Return [X, Y] of the center of cell containing provided text 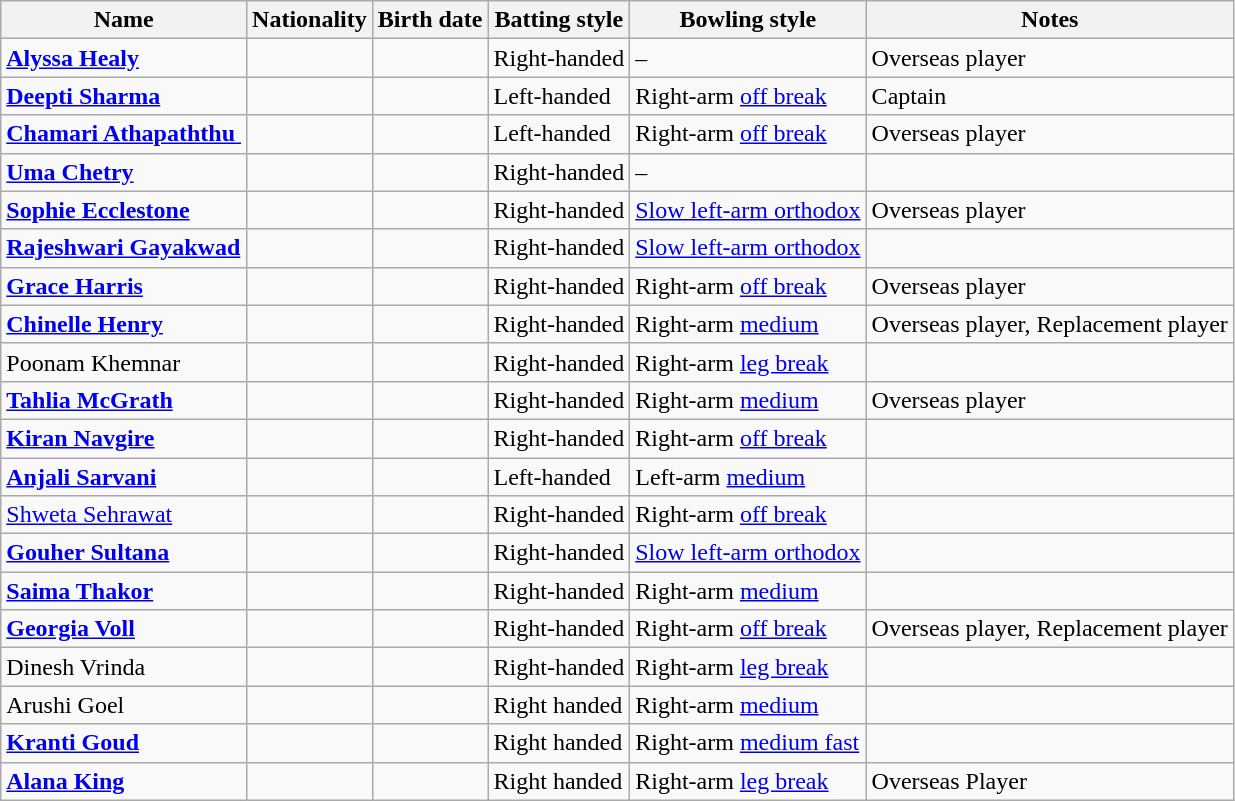
Chinelle Henry [124, 324]
Dinesh Vrinda [124, 667]
Shweta Sehrawat [124, 515]
Nationality [310, 20]
Notes [1050, 20]
Tahlia McGrath [124, 400]
Right-arm medium fast [748, 743]
Saima Thakor [124, 591]
Arushi Goel [124, 705]
Chamari Athapaththu [124, 134]
Kranti Goud [124, 743]
Overseas Player [1050, 781]
Gouher Sultana [124, 553]
Captain [1050, 96]
Alyssa Healy [124, 58]
Name [124, 20]
Birth date [430, 20]
Rajeshwari Gayakwad [124, 248]
Uma Chetry [124, 172]
Alana King [124, 781]
Georgia Voll [124, 629]
Sophie Ecclestone [124, 210]
Kiran Navgire [124, 438]
Anjali Sarvani [124, 477]
Deepti Sharma [124, 96]
Batting style [559, 20]
Poonam Khemnar [124, 362]
Left-arm medium [748, 477]
Bowling style [748, 20]
Grace Harris [124, 286]
